Output the [x, y] coordinate of the center of the cell containing the given text.  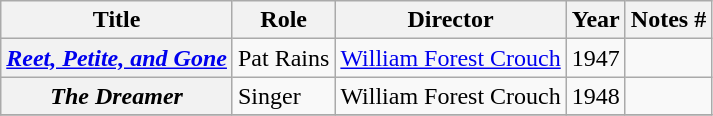
The Dreamer [117, 96]
Singer [283, 96]
Pat Rains [283, 58]
Reet, Petite, and Gone [117, 58]
Title [117, 20]
Year [596, 20]
Notes # [668, 20]
1948 [596, 96]
1947 [596, 58]
Role [283, 20]
Director [450, 20]
